Return the (X, Y) coordinate for the center point of the cell that contains the specified text.  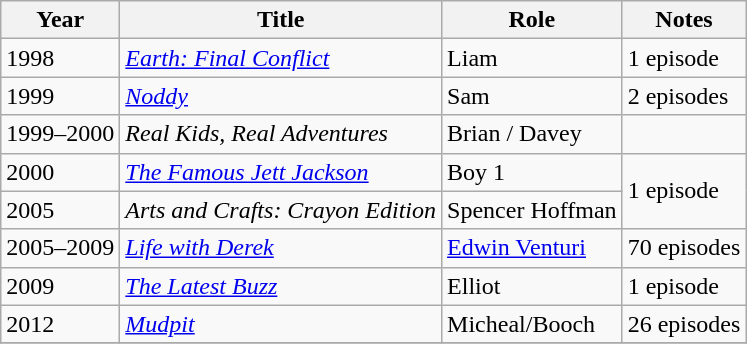
Edwin Venturi (532, 248)
2 episodes (684, 96)
The Famous Jett Jackson (281, 172)
1998 (60, 58)
Sam (532, 96)
Title (281, 20)
1999–2000 (60, 134)
The Latest Buzz (281, 286)
Arts and Crafts: Crayon Edition (281, 210)
Earth: Final Conflict (281, 58)
2009 (60, 286)
2000 (60, 172)
Role (532, 20)
26 episodes (684, 324)
Mudpit (281, 324)
70 episodes (684, 248)
2005 (60, 210)
Boy 1 (532, 172)
Brian / Davey (532, 134)
Life with Derek (281, 248)
Notes (684, 20)
Year (60, 20)
2005–2009 (60, 248)
Liam (532, 58)
Elliot (532, 286)
Noddy (281, 96)
1999 (60, 96)
2012 (60, 324)
Real Kids, Real Adventures (281, 134)
Micheal/Booch (532, 324)
Spencer Hoffman (532, 210)
